Return the (X, Y) coordinate for the center point of the cell that contains the specified text.  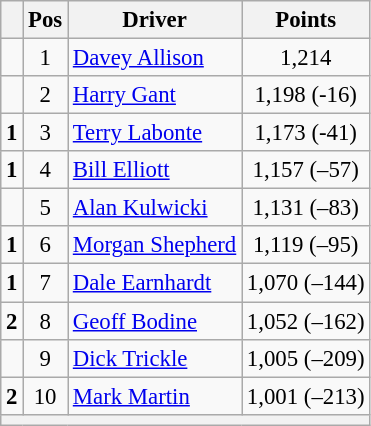
7 (46, 283)
5 (46, 208)
10 (46, 396)
8 (46, 321)
3 (46, 133)
1,070 (–144) (306, 283)
Bill Elliott (155, 170)
Terry Labonte (155, 133)
Alan Kulwicki (155, 208)
Harry Gant (155, 95)
Mark Martin (155, 396)
1,198 (-16) (306, 95)
Points (306, 20)
1,173 (-41) (306, 133)
1,001 (–213) (306, 396)
1,131 (–83) (306, 208)
1,052 (–162) (306, 321)
1,119 (–95) (306, 245)
1,214 (306, 58)
1,005 (–209) (306, 358)
9 (46, 358)
6 (46, 245)
Dick Trickle (155, 358)
1,157 (–57) (306, 170)
4 (46, 170)
Dale Earnhardt (155, 283)
Pos (46, 20)
Morgan Shepherd (155, 245)
Davey Allison (155, 58)
Geoff Bodine (155, 321)
Driver (155, 20)
